Pinpoint the cell where the given text exists, returning its [X, Y] midpoint coordinate. 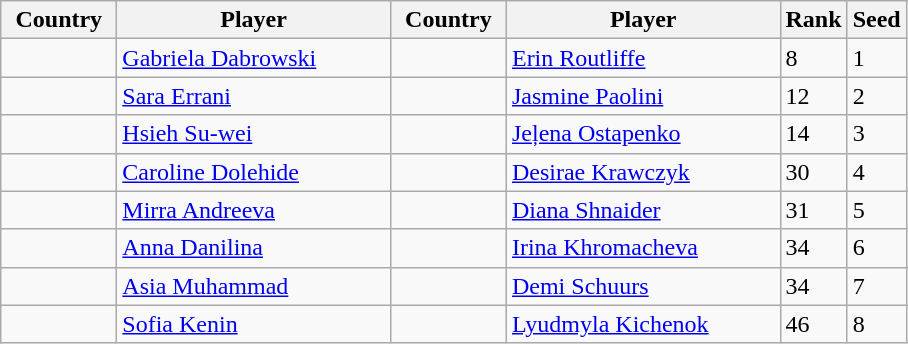
Sara Errani [254, 96]
Erin Routliffe [643, 58]
Demi Schuurs [643, 286]
3 [876, 134]
Lyudmyla Kichenok [643, 324]
Anna Danilina [254, 248]
Seed [876, 20]
Asia Muhammad [254, 286]
Rank [814, 20]
Irina Khromacheva [643, 248]
Gabriela Dabrowski [254, 58]
Sofia Kenin [254, 324]
30 [814, 172]
Caroline Dolehide [254, 172]
7 [876, 286]
12 [814, 96]
46 [814, 324]
Jasmine Paolini [643, 96]
31 [814, 210]
2 [876, 96]
4 [876, 172]
Hsieh Su-wei [254, 134]
Mirra Andreeva [254, 210]
5 [876, 210]
14 [814, 134]
Jeļena Ostapenko [643, 134]
1 [876, 58]
Desirae Krawczyk [643, 172]
Diana Shnaider [643, 210]
6 [876, 248]
